Search for the cell housing the specified text and yield its [x, y] center coordinate. 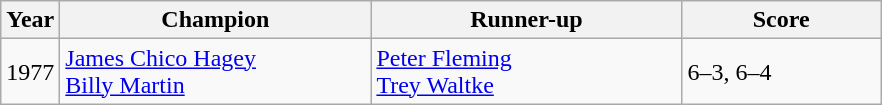
Score [782, 20]
Peter Fleming Trey Waltke [526, 72]
Runner-up [526, 20]
6–3, 6–4 [782, 72]
Year [30, 20]
James Chico Hagey Billy Martin [216, 72]
1977 [30, 72]
Champion [216, 20]
